Determine the (x, y) coordinate at the center of the cell enclosing the given text.  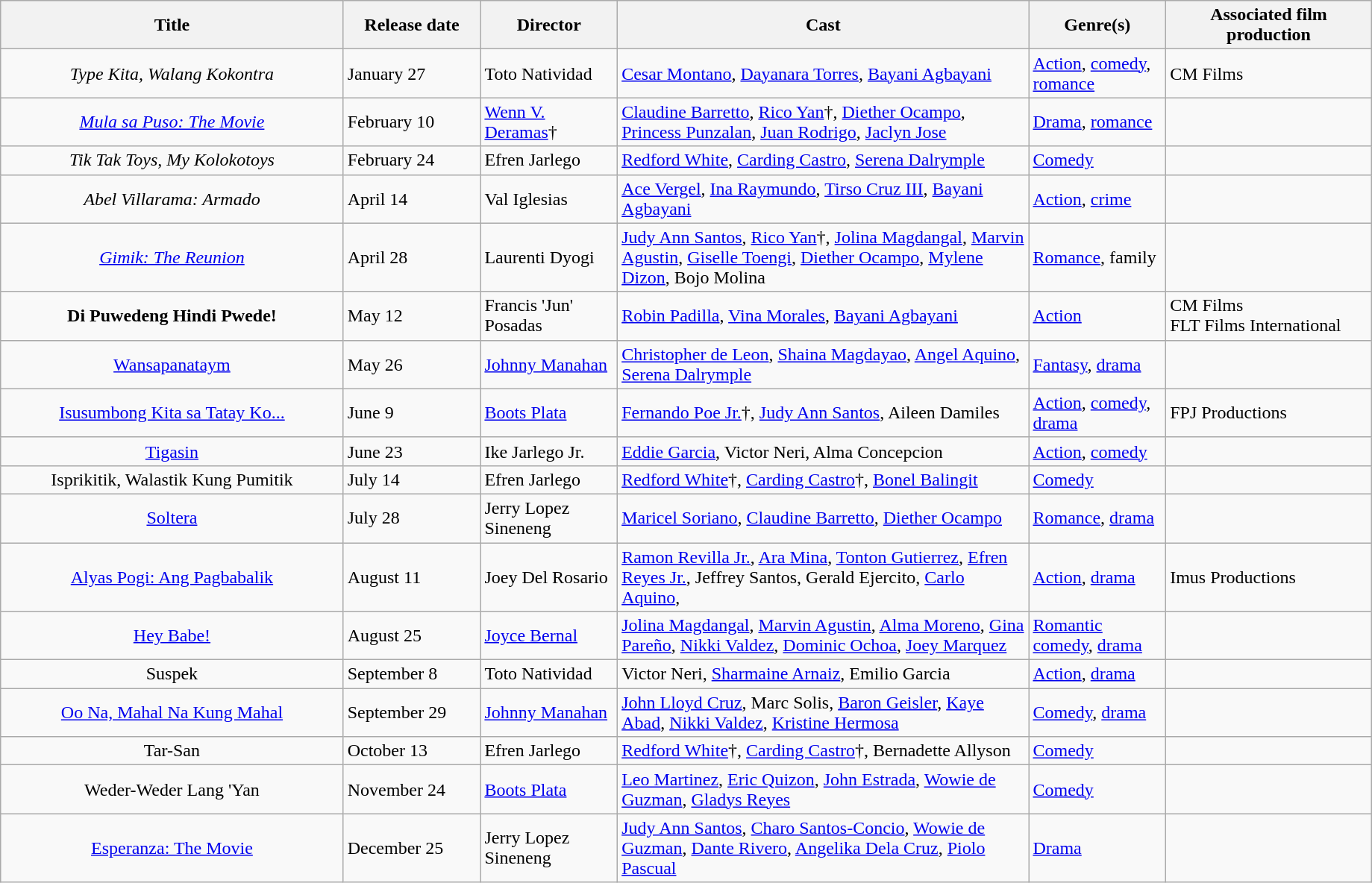
September 8 (412, 674)
Cesar Montano, Dayanara Torres, Bayani Agbayani (824, 73)
Judy Ann Santos, Rico Yan†, Jolina Magdangal, Marvin Agustin, Giselle Toengi, Diether Ocampo, Mylene Dizon, Bojo Molina (824, 257)
FPJ Productions (1269, 413)
Tik Tak Toys, My Kolokotoys (172, 160)
Fantasy, drama (1097, 364)
Suspek (172, 674)
Gimik: The Reunion (172, 257)
Laurenti Dyogi (549, 257)
Redford White†, Carding Castro†, Bonel Balingit (824, 480)
July 14 (412, 480)
Wenn V. Deramas† (549, 122)
Hey Babe! (172, 635)
Isusumbong Kita sa Tatay Ko... (172, 413)
Action (1097, 316)
Romance, drama (1097, 518)
Mula sa Puso: The Movie (172, 122)
June 9 (412, 413)
John Lloyd Cruz, Marc Solis, Baron Geisler, Kaye Abad, Nikki Valdez, Kristine Hermosa (824, 713)
May 26 (412, 364)
February 24 (412, 160)
August 25 (412, 635)
February 10 (412, 122)
Maricel Soriano, Claudine Barretto, Diether Ocampo (824, 518)
Francis 'Jun' Posadas (549, 316)
Claudine Barretto, Rico Yan†, Diether Ocampo, Princess Punzalan, Juan Rodrigo, Jaclyn Jose (824, 122)
Alyas Pogi: Ang Pagbabalik (172, 577)
Val Iglesias (549, 198)
Redford White†, Carding Castro†, Bernadette Allyson (824, 751)
Tar-San (172, 751)
CM Films FLT Films International (1269, 316)
October 13 (412, 751)
Action, crime (1097, 198)
Genre(s) (1097, 25)
Action, comedy, drama (1097, 413)
November 24 (412, 789)
Action, comedy (1097, 451)
Judy Ann Santos, Charo Santos-Concio, Wowie de Guzman, Dante Rivero, Angelika Dela Cruz, Piolo Pascual (824, 848)
Release date (412, 25)
Abel Villarama: Armado (172, 198)
Comedy, drama (1097, 713)
Drama, romance (1097, 122)
Christopher de Leon, Shaina Magdayao, Angel Aquino, Serena Dalrymple (824, 364)
Ace Vergel, Ina Raymundo, Tirso Cruz III, Bayani Agbayani (824, 198)
Redford White, Carding Castro, Serena Dalrymple (824, 160)
Leo Martinez, Eric Quizon, John Estrada, Wowie de Guzman, Gladys Reyes (824, 789)
Type Kita, Walang Kokontra (172, 73)
Joyce Bernal (549, 635)
Cast (824, 25)
Jolina Magdangal, Marvin Agustin, Alma Moreno, Gina Pareño, Nikki Valdez, Dominic Ochoa, Joey Marquez (824, 635)
December 25 (412, 848)
July 28 (412, 518)
Wansapanataym (172, 364)
Romance, family (1097, 257)
Romantic comedy, drama (1097, 635)
Joey Del Rosario (549, 577)
January 27 (412, 73)
Robin Padilla, Vina Morales, Bayani Agbayani (824, 316)
Di Puwedeng Hindi Pwede! (172, 316)
Ike Jarlego Jr. (549, 451)
April 14 (412, 198)
Eddie Garcia, Victor Neri, Alma Concepcion (824, 451)
Fernando Poe Jr.†, Judy Ann Santos, Aileen Damiles (824, 413)
Isprikitik, Walastik Kung Pumitik (172, 480)
CM Films (1269, 73)
Drama (1097, 848)
Weder-Weder Lang 'Yan (172, 789)
Esperanza: The Movie (172, 848)
Soltera (172, 518)
May 12 (412, 316)
April 28 (412, 257)
Title (172, 25)
Oo Na, Mahal Na Kung Mahal (172, 713)
Director (549, 25)
Victor Neri, Sharmaine Arnaiz, Emilio Garcia (824, 674)
August 11 (412, 577)
Tigasin (172, 451)
June 23 (412, 451)
Associated film production (1269, 25)
Action, comedy, romance (1097, 73)
September 29 (412, 713)
Imus Productions (1269, 577)
Ramon Revilla Jr., Ara Mina, Tonton Gutierrez, Efren Reyes Jr., Jeffrey Santos, Gerald Ejercito, Carlo Aquino, (824, 577)
